Search for the cell housing the specified text and yield its (x, y) center coordinate. 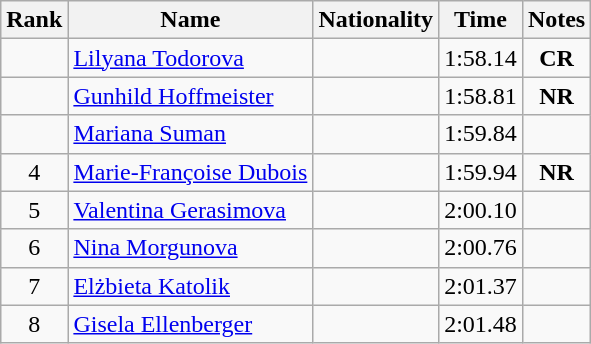
1:58.81 (481, 96)
Marie-Françoise Dubois (190, 172)
8 (34, 324)
Time (481, 20)
Nina Morgunova (190, 248)
1:59.84 (481, 134)
5 (34, 210)
Mariana Suman (190, 134)
6 (34, 248)
1:58.14 (481, 58)
4 (34, 172)
Nationality (376, 20)
Name (190, 20)
7 (34, 286)
2:01.48 (481, 324)
2:01.37 (481, 286)
2:00.10 (481, 210)
Rank (34, 20)
Gunhild Hoffmeister (190, 96)
Valentina Gerasimova (190, 210)
Lilyana Todorova (190, 58)
2:00.76 (481, 248)
1:59.94 (481, 172)
Notes (556, 20)
Elżbieta Katolik (190, 286)
Gisela Ellenberger (190, 324)
CR (556, 58)
